Output the (x, y) coordinate of the center of the cell containing the given text.  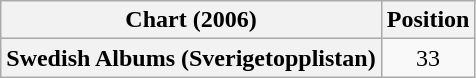
Swedish Albums (Sverigetopplistan) (191, 58)
Position (428, 20)
Chart (2006) (191, 20)
33 (428, 58)
